Identify which cell holds the provided text, then report its [x, y] central coordinate. 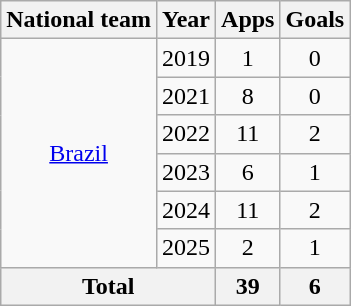
2022 [186, 134]
Year [186, 20]
8 [248, 96]
2023 [186, 172]
2024 [186, 210]
Goals [315, 20]
Apps [248, 20]
National team [79, 20]
2025 [186, 248]
Total [108, 286]
2019 [186, 58]
Brazil [79, 153]
2021 [186, 96]
39 [248, 286]
